Detect which cell encompasses the target text, then output its (X, Y) center coordinate. 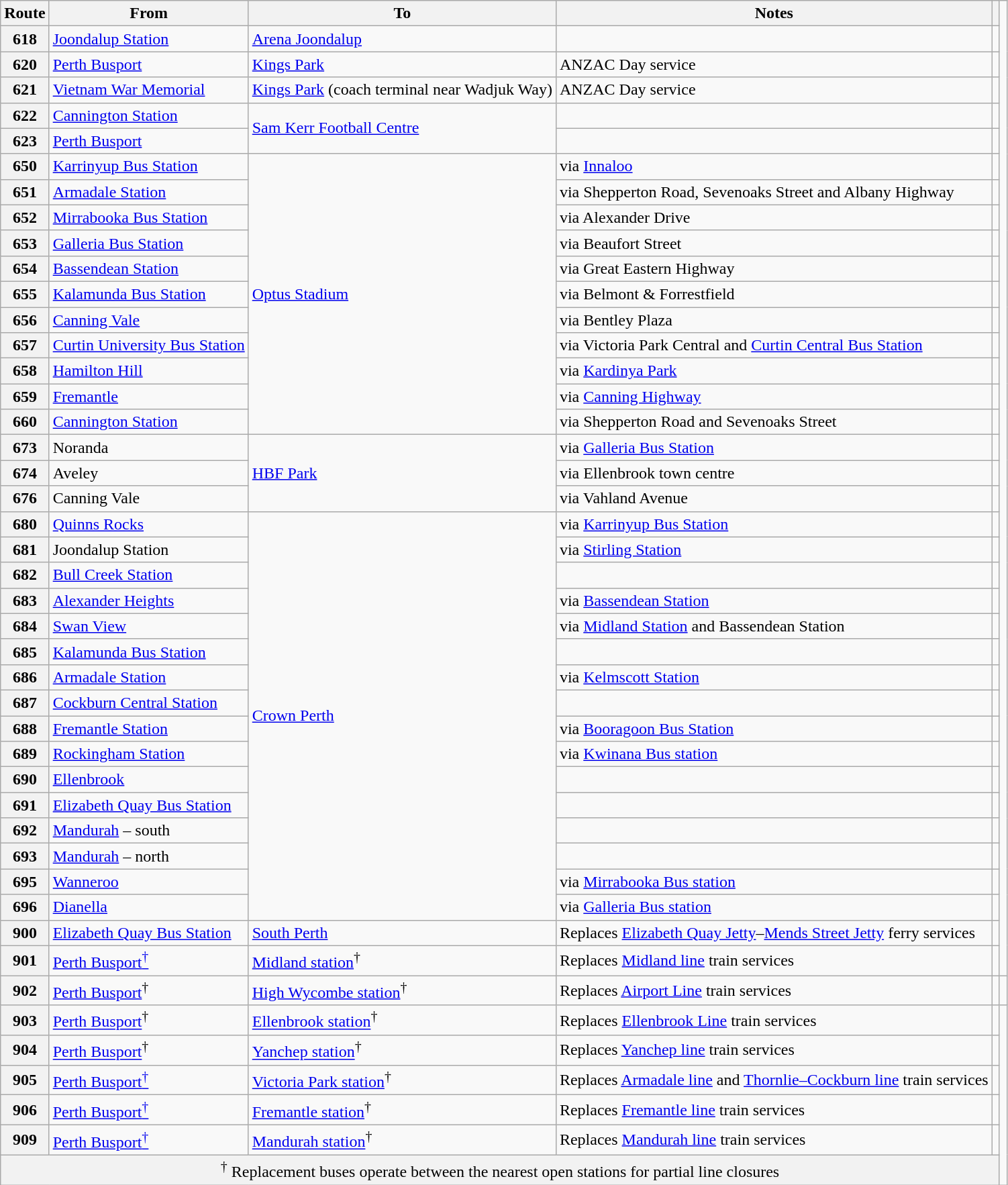
Replaces Yanchep line train services (774, 1051)
685 (25, 652)
660 (25, 422)
682 (25, 575)
Mirrabooka Bus Station (149, 217)
687 (25, 703)
Dianella (149, 907)
via Bentley Plaza (774, 320)
689 (25, 754)
Mandurah station† (402, 1139)
From (149, 13)
659 (25, 397)
903 (25, 1020)
620 (25, 64)
692 (25, 831)
via Galleria Bus Station (774, 448)
Replaces Midland line train services (774, 961)
via Galleria Bus station (774, 907)
Route (25, 13)
Vietnam War Memorial (149, 90)
Hamilton Hill (149, 371)
via Victoria Park Central and Curtin Central Bus Station (774, 346)
653 (25, 243)
Replaces Airport Line train services (774, 990)
690 (25, 780)
via Kelmscott Station (774, 677)
via Midland Station and Bassendean Station (774, 626)
Replaces Ellenbrook Line train services (774, 1020)
900 (25, 933)
693 (25, 856)
via Vahland Avenue (774, 499)
684 (25, 626)
via Innaloo (774, 166)
Galleria Bus Station (149, 243)
† Replacement buses operate between the nearest open stations for partial line closures (501, 1170)
657 (25, 346)
Mandurah – north (149, 856)
654 (25, 268)
via Stirling Station (774, 550)
Rockingham Station (149, 754)
909 (25, 1139)
Fremantle Station (149, 728)
652 (25, 217)
via Shepperton Road and Sevenoaks Street (774, 422)
Kings Park (402, 64)
904 (25, 1051)
via Belmont & Forrestfield (774, 294)
681 (25, 550)
via Shepperton Road, Sevenoaks Street and Albany Highway (774, 192)
676 (25, 499)
Mandurah – south (149, 831)
621 (25, 90)
Fremantle station† (402, 1110)
622 (25, 115)
655 (25, 294)
Bassendean Station (149, 268)
691 (25, 805)
Midland station† (402, 961)
673 (25, 448)
via Alexander Drive (774, 217)
Replaces Elizabeth Quay Jetty–Mends Street Jetty ferry services (774, 933)
Wanneroo (149, 882)
688 (25, 728)
Yanchep station† (402, 1051)
South Perth (402, 933)
Optus Stadium (402, 294)
Aveley (149, 473)
686 (25, 677)
via Kwinana Bus station (774, 754)
via Mirrabooka Bus station (774, 882)
Cockburn Central Station (149, 703)
683 (25, 601)
902 (25, 990)
Sam Kerr Football Centre (402, 128)
658 (25, 371)
HBF Park (402, 473)
695 (25, 882)
Swan View (149, 626)
906 (25, 1110)
674 (25, 473)
656 (25, 320)
Curtin University Bus Station (149, 346)
905 (25, 1080)
Bull Creek Station (149, 575)
618 (25, 39)
Arena Joondalup (402, 39)
650 (25, 166)
Fremantle (149, 397)
via Kardinya Park (774, 371)
via Ellenbrook town centre (774, 473)
High Wycombe station† (402, 990)
651 (25, 192)
via Booragoon Bus Station (774, 728)
623 (25, 141)
via Karrinyup Bus Station (774, 524)
Crown Perth (402, 715)
via Beaufort Street (774, 243)
Noranda (149, 448)
Replaces Armadale line and Thornlie–Cockburn line train services (774, 1080)
696 (25, 907)
via Bassendean Station (774, 601)
Notes (774, 13)
via Canning Highway (774, 397)
Alexander Heights (149, 601)
Karrinyup Bus Station (149, 166)
via Great Eastern Highway (774, 268)
680 (25, 524)
901 (25, 961)
Replaces Fremantle line train services (774, 1110)
To (402, 13)
Ellenbrook (149, 780)
Replaces Mandurah line train services (774, 1139)
Victoria Park station† (402, 1080)
Kings Park (coach terminal near Wadjuk Way) (402, 90)
Quinns Rocks (149, 524)
Ellenbrook station† (402, 1020)
